Capture the cell that displays the provided text and extract its [X, Y] central coordinate. 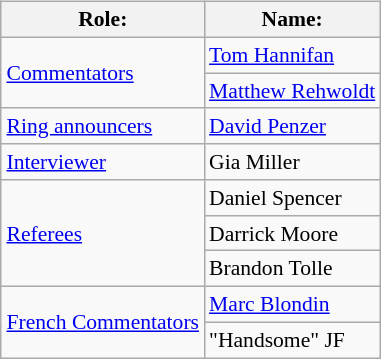
Matthew Rehwoldt [292, 91]
Interviewer [102, 162]
French Commentators [102, 322]
Tom Hannifan [292, 55]
Role: [102, 20]
Brandon Tolle [292, 269]
Daniel Spencer [292, 198]
Referees [102, 234]
Marc Blondin [292, 305]
"Handsome" JF [292, 340]
Commentators [102, 72]
Ring announcers [102, 126]
Gia Miller [292, 162]
Darrick Moore [292, 233]
Name: [292, 20]
David Penzer [292, 126]
